Pinpoint the cell where the given text exists, returning its [X, Y] midpoint coordinate. 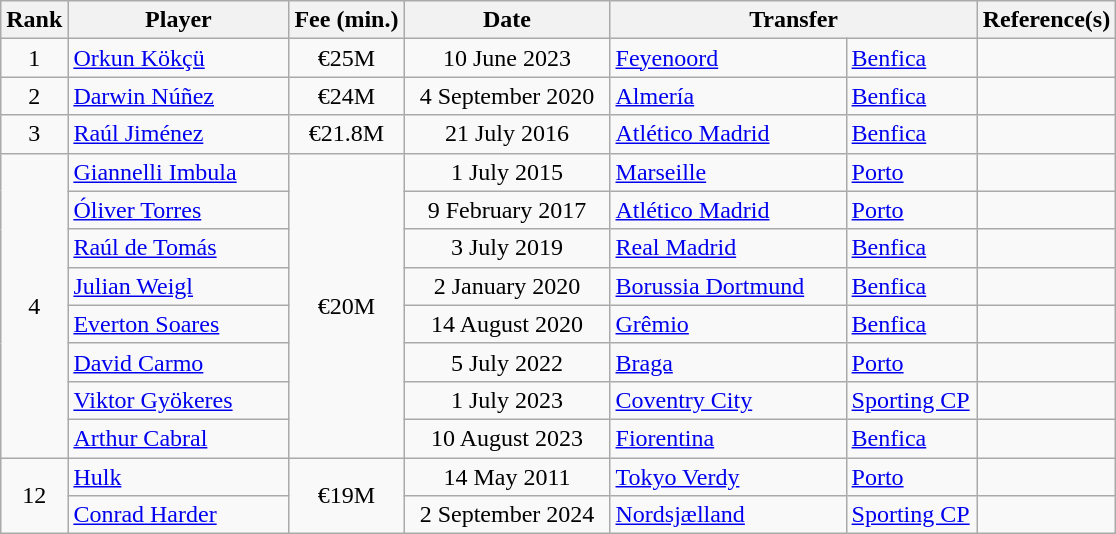
Reference(s) [1046, 20]
Arthur Cabral [178, 438]
21 July 2016 [507, 134]
Fiorentina [728, 438]
1 July 2023 [507, 400]
Hulk [178, 477]
Raúl de Tomás [178, 248]
Óliver Torres [178, 210]
Borussia Dortmund [728, 286]
Grêmio [728, 324]
Fee (min.) [346, 20]
Raúl Jiménez [178, 134]
4 [34, 305]
Nordsjælland [728, 515]
3 [34, 134]
Darwin Núñez [178, 96]
1 July 2015 [507, 172]
1 [34, 58]
Real Madrid [728, 248]
€21.8M [346, 134]
Giannelli Imbula [178, 172]
4 September 2020 [507, 96]
David Carmo [178, 362]
3 July 2019 [507, 248]
10 August 2023 [507, 438]
14 August 2020 [507, 324]
Tokyo Verdy [728, 477]
Orkun Kökçü [178, 58]
Everton Soares [178, 324]
Coventry City [728, 400]
Player [178, 20]
14 May 2011 [507, 477]
€20M [346, 305]
Almería [728, 96]
9 February 2017 [507, 210]
Braga [728, 362]
Viktor Gyökeres [178, 400]
€24M [346, 96]
€25M [346, 58]
5 July 2022 [507, 362]
12 [34, 496]
2 September 2024 [507, 515]
Transfer [794, 20]
Rank [34, 20]
2 January 2020 [507, 286]
Date [507, 20]
€19M [346, 496]
Marseille [728, 172]
Conrad Harder [178, 515]
2 [34, 96]
Feyenoord [728, 58]
Julian Weigl [178, 286]
10 June 2023 [507, 58]
